For the text-containing cell, return its midpoint in [x, y] coordinate format. 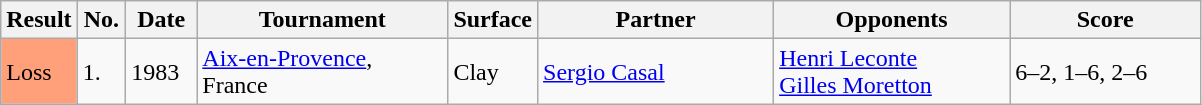
Tournament [322, 20]
Score [1106, 20]
1. [102, 72]
Opponents [892, 20]
Clay [493, 72]
Loss [39, 72]
Surface [493, 20]
Partner [656, 20]
Sergio Casal [656, 72]
No. [102, 20]
Date [162, 20]
6–2, 1–6, 2–6 [1106, 72]
Result [39, 20]
1983 [162, 72]
Henri Leconte Gilles Moretton [892, 72]
Aix-en-Provence, France [322, 72]
